Detect which cell encompasses the target text, then output its (x, y) center coordinate. 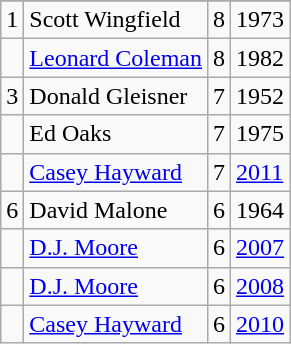
Scott Wingfield (116, 20)
3 (12, 96)
1952 (260, 96)
2011 (260, 172)
Leonard Coleman (116, 58)
2008 (260, 286)
1964 (260, 210)
David Malone (116, 210)
1 (12, 20)
1982 (260, 58)
1975 (260, 134)
Donald Gleisner (116, 96)
1973 (260, 20)
Ed Oaks (116, 134)
2010 (260, 324)
2007 (260, 248)
